Return the (X, Y) coordinate for the center point of the cell that contains the specified text.  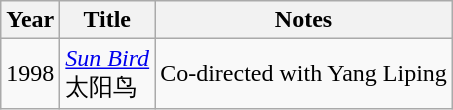
Co-directed with Yang Liping (304, 74)
1998 (30, 74)
Year (30, 20)
Notes (304, 20)
Title (108, 20)
Sun Bird太阳鸟 (108, 74)
